Detect which cell encompasses the target text, then output its [X, Y] center coordinate. 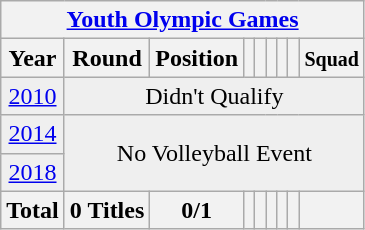
Round [107, 58]
0/1 [197, 210]
2014 [33, 134]
Position [197, 58]
Total [33, 210]
No Volleyball Event [214, 153]
Youth Olympic Games [183, 20]
Squad [332, 58]
0 Titles [107, 210]
Year [33, 58]
Didn't Qualify [214, 96]
2010 [33, 96]
2018 [33, 172]
